Determine the (X, Y) coordinate at the center of the cell enclosing the given text.  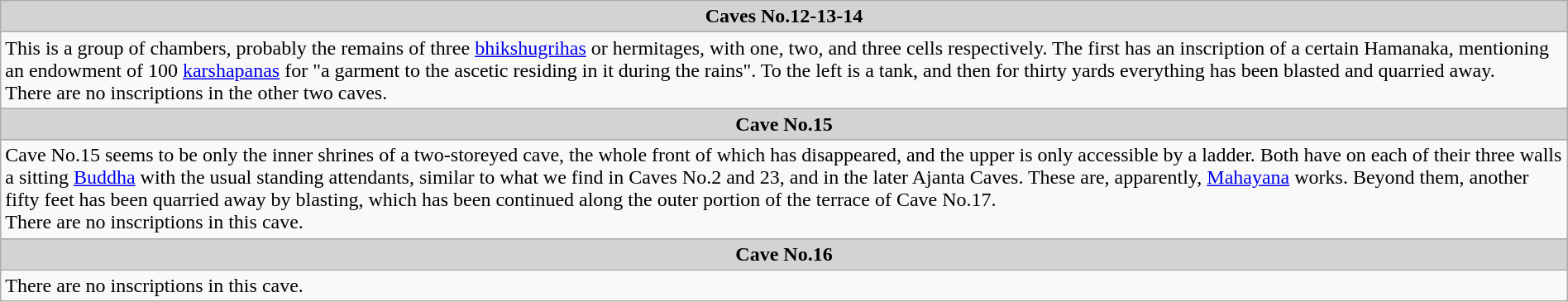
There are no inscriptions in this cave. (784, 285)
Caves No.12-13-14 (784, 17)
Cave No.15 (784, 124)
Cave No.16 (784, 254)
